Search for the cell housing the specified text and yield its (X, Y) center coordinate. 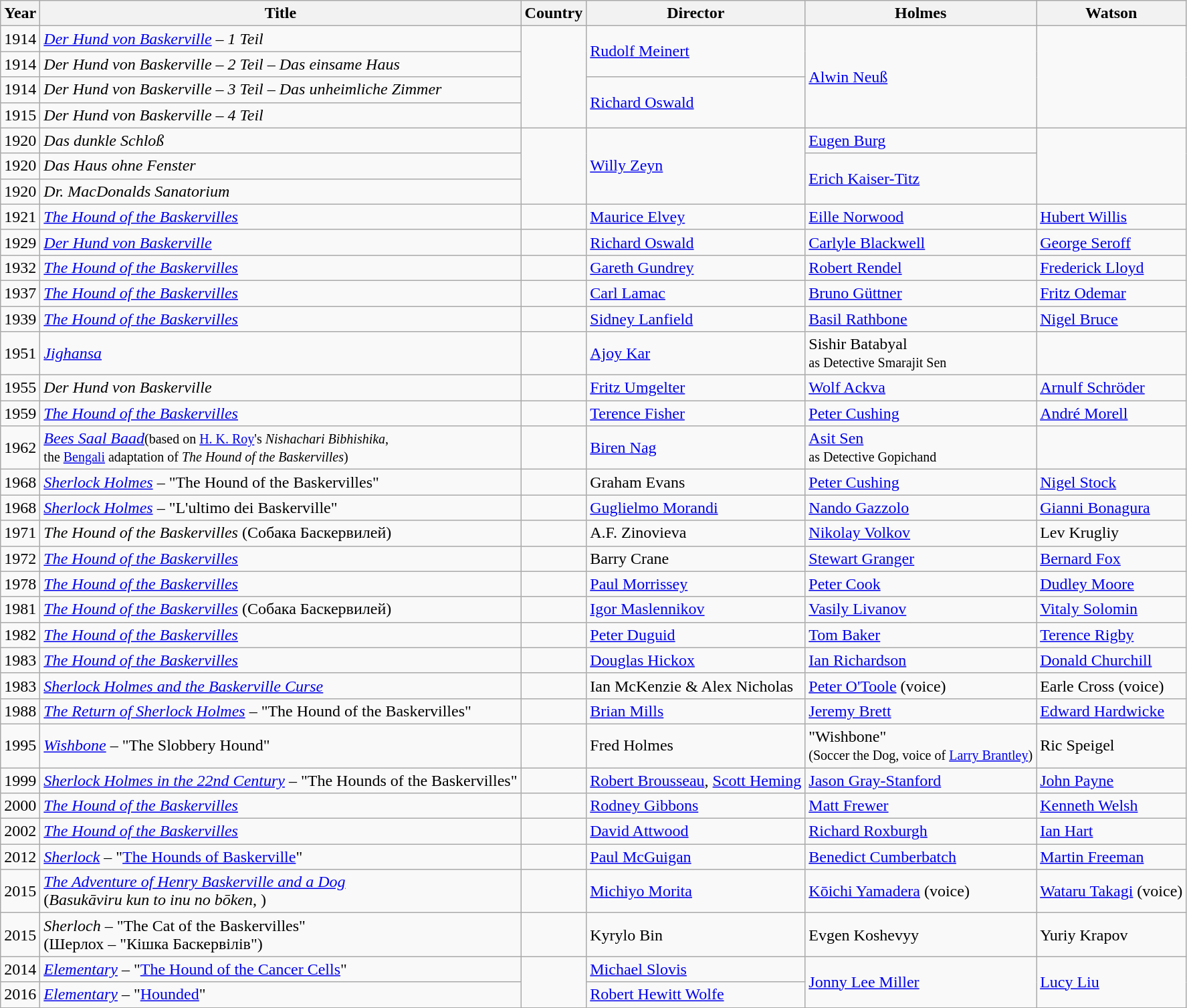
Stewart Granger (921, 559)
Sherloch – "The Cat of the Baskervilles" (Шерлох – "Кішка Баскервілів") (281, 935)
Sherlock Holmes – "The Hound of the Baskervilles" (281, 482)
Kōichi Yamadera (voice) (921, 891)
1995 (20, 745)
Willy Zeyn (695, 166)
Asit Senas Detective Gopichand (921, 448)
Fritz Odemar (1111, 293)
Sishir Batabyalas Detective Smarajit Sen (921, 353)
Nigel Stock (1111, 482)
Elementary – "Hounded" (281, 995)
Der Hund von Baskerville – 4 Teil (281, 115)
1932 (20, 268)
Kenneth Welsh (1111, 806)
Vasily Livanov (921, 609)
The Return of Sherlock Holmes – "The Hound of the Baskervilles" (281, 711)
2002 (20, 831)
Sherlock – "The Hounds of Baskerville" (281, 857)
1978 (20, 584)
Peter Cook (921, 584)
Sherlock Holmes and the Baskerville Curse (281, 686)
1999 (20, 781)
Eugen Burg (921, 140)
Sherlock Holmes in the 22nd Century – "The Hounds of the Baskervilles" (281, 781)
Year (20, 13)
Bees Saal Baad(based on H. K. Roy's Nishachari Bibhishika,the Bengali adaptation of The Hound of the Baskervilles) (281, 448)
Ric Speigel (1111, 745)
Elementary – "The Hound of the Cancer Cells" (281, 969)
Nikolay Volkov (921, 533)
Jighansa (281, 353)
Holmes (921, 13)
Robert Hewitt Wolfe (695, 995)
Gianni Bonagura (1111, 508)
Jonny Lee Miller (921, 982)
Wataru Takagi (voice) (1111, 891)
Arnulf Schröder (1111, 388)
Matt Frewer (921, 806)
Bruno Güttner (921, 293)
André Morell (1111, 413)
Der Hund von Baskerville – 2 Teil – Das einsame Haus (281, 64)
Barry Crane (695, 559)
1951 (20, 353)
Carlyle Blackwell (921, 242)
Sherlock Holmes – "L'ultimo dei Baskerville" (281, 508)
Bernard Fox (1111, 559)
Das dunkle Schloß (281, 140)
Brian Mills (695, 711)
Frederick Lloyd (1111, 268)
Ian Hart (1111, 831)
Ajoy Kar (695, 353)
1959 (20, 413)
Martin Freeman (1111, 857)
1988 (20, 711)
Paul Morrissey (695, 584)
2012 (20, 857)
Der Hund von Baskerville – 1 Teil (281, 39)
Vitaly Solomin (1111, 609)
Wolf Ackva (921, 388)
1955 (20, 388)
Dr. MacDonalds Sanatorium (281, 191)
David Attwood (695, 831)
Erich Kaiser-Titz (921, 179)
Douglas Hickox (695, 660)
Jason Gray-Stanford (921, 781)
Guglielmo Morandi (695, 508)
Director (695, 13)
1929 (20, 242)
Country (554, 13)
Terence Rigby (1111, 635)
2016 (20, 995)
"Wishbone" (Soccer the Dog, voice of Larry Brantley) (921, 745)
Ian McKenzie & Alex Nicholas (695, 686)
Wishbone – "The Slobbery Hound" (281, 745)
Michiyo Morita (695, 891)
Lucy Liu (1111, 982)
Peter O'Toole (voice) (921, 686)
Carl Lamac (695, 293)
Nigel Bruce (1111, 319)
1921 (20, 217)
Title (281, 13)
Watson (1111, 13)
1971 (20, 533)
1937 (20, 293)
Robert Brousseau, Scott Heming (695, 781)
Donald Churchill (1111, 660)
Peter Duguid (695, 635)
1982 (20, 635)
Benedict Cumberbatch (921, 857)
Nando Gazzolo (921, 508)
1981 (20, 609)
Der Hund von Baskerville – 3 Teil – Das unheimliche Zimmer (281, 90)
Terence Fisher (695, 413)
John Payne (1111, 781)
Richard Roxburgh (921, 831)
Dudley Moore (1111, 584)
Das Haus ohne Fenster (281, 166)
Kyrylo Bin (695, 935)
Lev Krugliy (1111, 533)
Alwin Neuß (921, 77)
2000 (20, 806)
1939 (20, 319)
2014 (20, 969)
Hubert Willis (1111, 217)
Evgen Koshevyy (921, 935)
Tom Baker (921, 635)
Edward Hardwicke (1111, 711)
Eille Norwood (921, 217)
Graham Evans (695, 482)
Sidney Lanfield (695, 319)
Earle Cross (voice) (1111, 686)
Rodney Gibbons (695, 806)
Igor Maslennikov (695, 609)
Rudolf Meinert (695, 52)
Biren Nag (695, 448)
Robert Rendel (921, 268)
Fritz Umgelter (695, 388)
A.F. Zinovieva (695, 533)
1962 (20, 448)
1915 (20, 115)
Michael Slovis (695, 969)
George Seroff (1111, 242)
1972 (20, 559)
Maurice Elvey (695, 217)
Fred Holmes (695, 745)
Jeremy Brett (921, 711)
The Adventure of Henry Baskerville and a Dog(Basukāviru kun to inu no bōken, ) (281, 891)
Ian Richardson (921, 660)
Gareth Gundrey (695, 268)
Basil Rathbone (921, 319)
Paul McGuigan (695, 857)
Yuriy Krapov (1111, 935)
